Return the (X, Y) coordinate for the center point of the cell that contains the specified text.  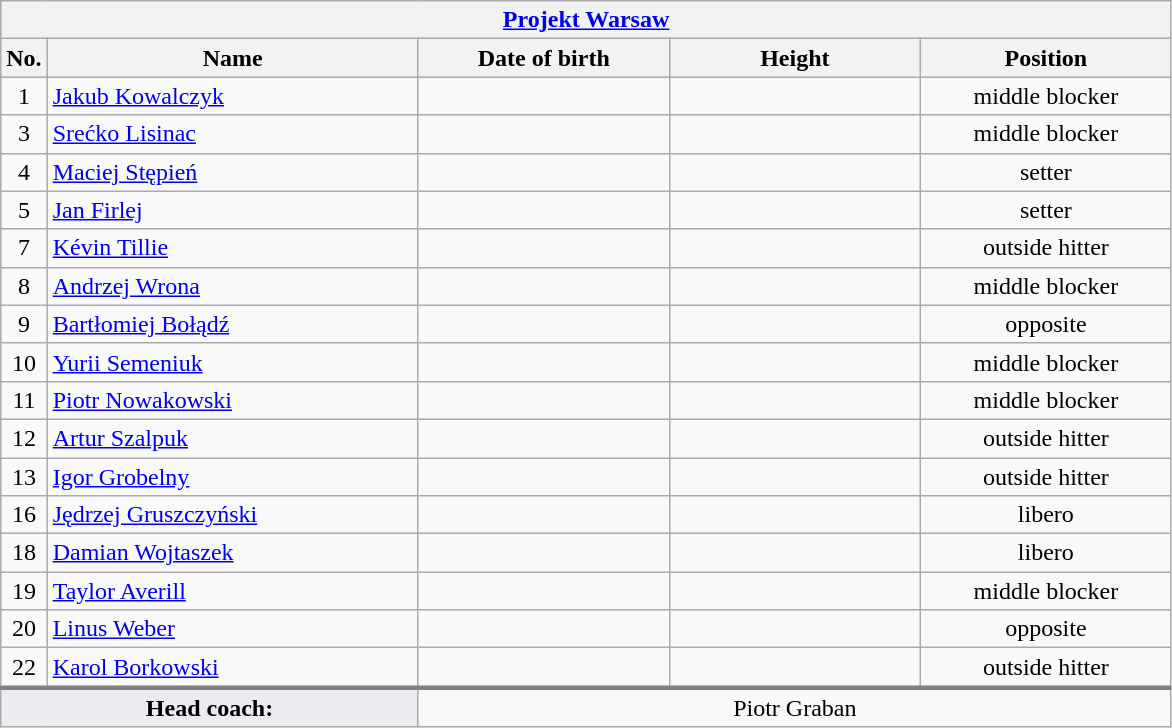
Andrzej Wrona (232, 286)
Bartłomiej Bołądź (232, 324)
No. (24, 58)
8 (24, 286)
Name (232, 58)
10 (24, 362)
Damian Wojtaszek (232, 553)
1 (24, 96)
Igor Grobelny (232, 477)
Height (794, 58)
Date of birth (544, 58)
Linus Weber (232, 629)
20 (24, 629)
4 (24, 172)
Yurii Semeniuk (232, 362)
7 (24, 248)
18 (24, 553)
19 (24, 591)
Position (1046, 58)
Taylor Averill (232, 591)
Projekt Warsaw (586, 20)
Head coach: (210, 707)
Piotr Nowakowski (232, 400)
Karol Borkowski (232, 668)
Srećko Lisinac (232, 134)
Piotr Graban (794, 707)
Jan Firlej (232, 210)
12 (24, 438)
11 (24, 400)
Kévin Tillie (232, 248)
5 (24, 210)
22 (24, 668)
9 (24, 324)
Artur Szalpuk (232, 438)
13 (24, 477)
Jędrzej Gruszczyński (232, 515)
16 (24, 515)
3 (24, 134)
Jakub Kowalczyk (232, 96)
Maciej Stępień (232, 172)
